Output the [x, y] coordinate of the center of the cell containing the given text.  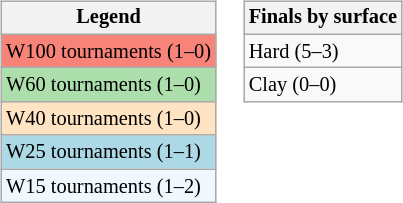
Hard (5–3) [323, 51]
W100 tournaments (1–0) [108, 51]
W40 tournaments (1–0) [108, 119]
Clay (0–0) [323, 85]
Finals by surface [323, 18]
W60 tournaments (1–0) [108, 85]
W25 tournaments (1–1) [108, 152]
W15 tournaments (1–2) [108, 186]
Legend [108, 18]
